Return the [X, Y] coordinate for the center point of the cell that contains the specified text.  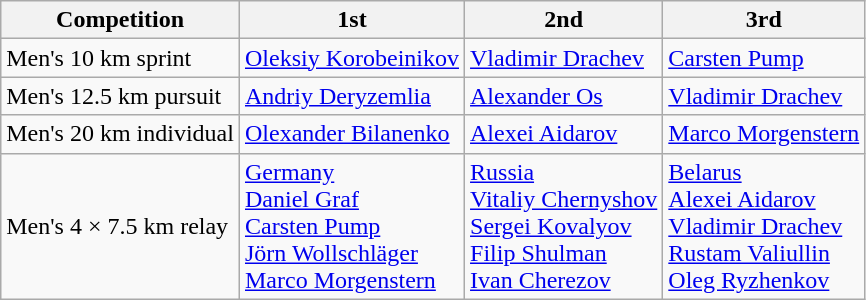
Alexei Aidarov [564, 134]
Men's 12.5 km pursuit [120, 96]
2nd [564, 20]
Alexander Os [564, 96]
Oleksiy Korobeinikov [352, 58]
Men's 10 km sprint [120, 58]
RussiaVitaliy ChernyshovSergei KovalyovFilip ShulmanIvan Cherezov [564, 226]
Men's 20 km individual [120, 134]
Carsten Pump [764, 58]
Olexander Bilanenko [352, 134]
Competition [120, 20]
BelarusAlexei AidarovVladimir DrachevRustam ValiullinOleg Ryzhenkov [764, 226]
Marco Morgenstern [764, 134]
1st [352, 20]
Andriy Deryzemlia [352, 96]
3rd [764, 20]
GermanyDaniel GrafCarsten PumpJörn WollschlägerMarco Morgenstern [352, 226]
Men's 4 × 7.5 km relay [120, 226]
